Detect which cell encompasses the target text, then output its [X, Y] center coordinate. 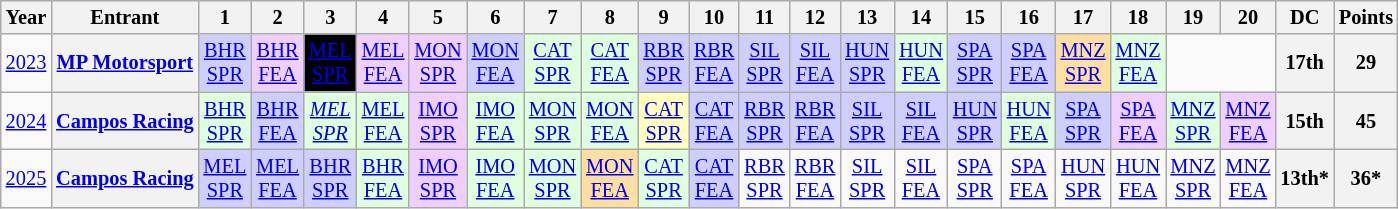
8 [610, 17]
15 [975, 17]
7 [552, 17]
10 [714, 17]
14 [921, 17]
2025 [26, 178]
19 [1194, 17]
6 [496, 17]
2023 [26, 63]
DC [1304, 17]
16 [1029, 17]
Year [26, 17]
MP Motorsport [124, 63]
Entrant [124, 17]
29 [1366, 63]
45 [1366, 121]
4 [384, 17]
2024 [26, 121]
15th [1304, 121]
12 [815, 17]
Points [1366, 17]
18 [1138, 17]
11 [764, 17]
17th [1304, 63]
5 [438, 17]
13th* [1304, 178]
36* [1366, 178]
17 [1084, 17]
2 [278, 17]
1 [224, 17]
3 [330, 17]
20 [1248, 17]
9 [663, 17]
13 [867, 17]
